Capture the cell that displays the provided text and extract its [X, Y] central coordinate. 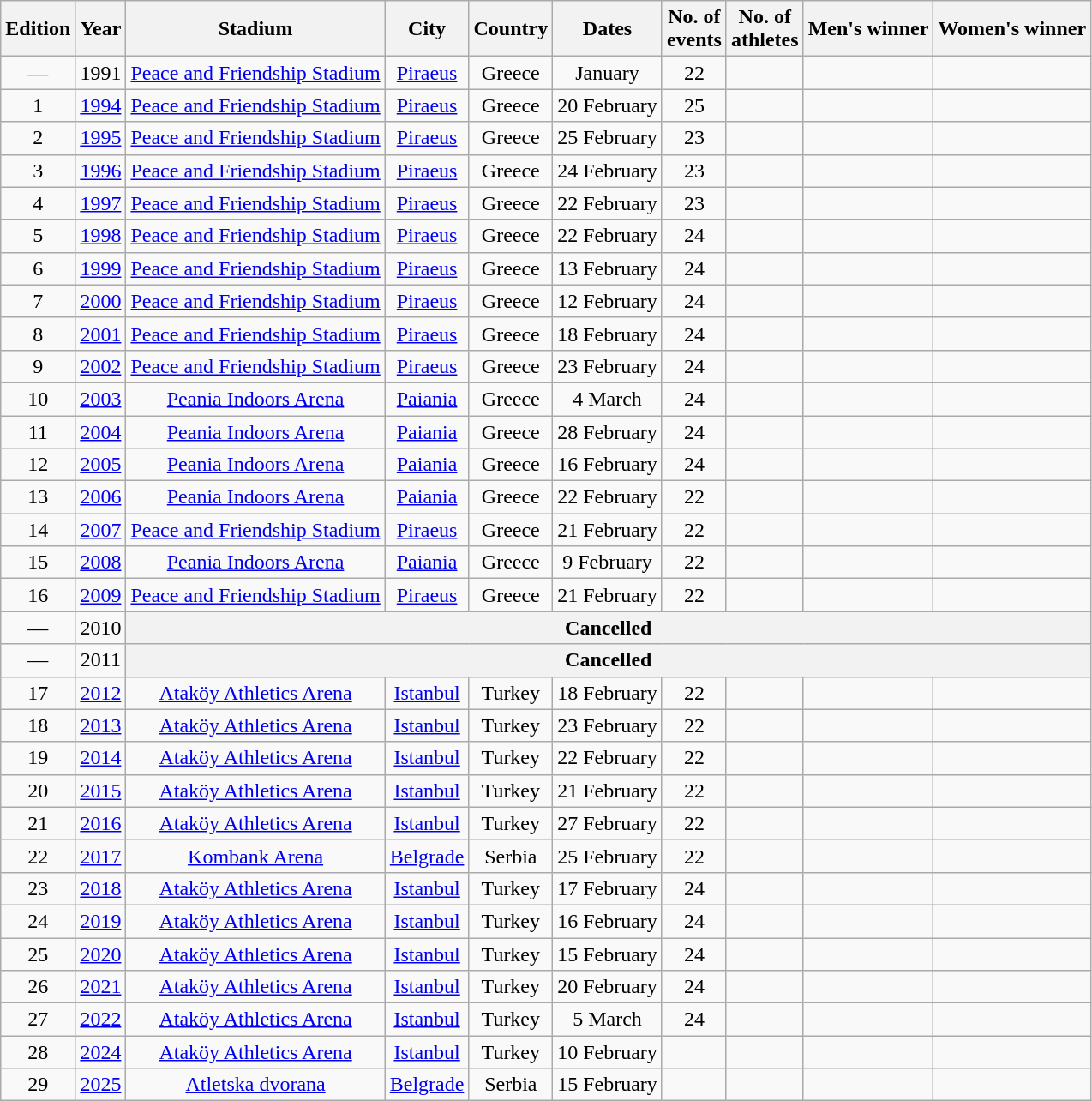
3 [38, 171]
6 [38, 268]
2013 [101, 725]
2015 [101, 791]
18 [38, 725]
No. ofathletes [765, 29]
9 February [608, 563]
10 [38, 399]
2009 [101, 595]
10 February [608, 1052]
19 [38, 758]
13 [38, 497]
2006 [101, 497]
14 [38, 530]
26 [38, 987]
2024 [101, 1052]
2018 [101, 888]
1997 [101, 203]
Men's winner [868, 29]
2005 [101, 465]
2008 [101, 563]
2022 [101, 1020]
2016 [101, 823]
2004 [101, 431]
January [608, 73]
2014 [101, 758]
13 February [608, 268]
2010 [101, 628]
5 March [608, 1020]
2021 [101, 987]
2007 [101, 530]
27 [38, 1020]
Edition [38, 29]
1999 [101, 268]
Dates [608, 29]
5 [38, 236]
17 [38, 693]
Country [511, 29]
28 February [608, 431]
Women's winner [1012, 29]
11 [38, 431]
2019 [101, 921]
1 [38, 105]
15 [38, 563]
Kombank Arena [255, 856]
2011 [101, 660]
2 [38, 138]
Year [101, 29]
2020 [101, 954]
Atletska dvorana [255, 1085]
8 [38, 334]
2001 [101, 334]
21 [38, 823]
28 [38, 1052]
24 February [608, 171]
1998 [101, 236]
2012 [101, 693]
Stadium [255, 29]
12 [38, 465]
7 [38, 301]
16 [38, 595]
2002 [101, 366]
2000 [101, 301]
12 February [608, 301]
4 March [608, 399]
1994 [101, 105]
17 February [608, 888]
1991 [101, 73]
9 [38, 366]
27 February [608, 823]
4 [38, 203]
2025 [101, 1085]
1995 [101, 138]
2017 [101, 856]
City [427, 29]
2003 [101, 399]
20 [38, 791]
29 [38, 1085]
1996 [101, 171]
No. ofevents [694, 29]
